Scan for the cell matching the given text and deliver its (X, Y) coordinate at center. 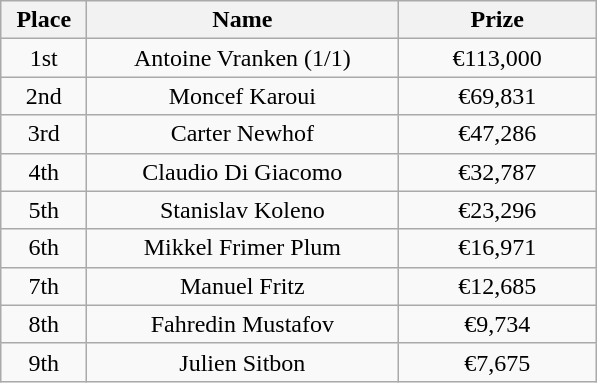
Manuel Fritz (242, 286)
Antoine Vranken (1/1) (242, 58)
€12,685 (498, 286)
6th (44, 248)
2nd (44, 96)
Fahredin Mustafov (242, 324)
4th (44, 172)
€9,734 (498, 324)
3rd (44, 134)
5th (44, 210)
Name (242, 20)
Prize (498, 20)
Julien Sitbon (242, 362)
€16,971 (498, 248)
Carter Newhof (242, 134)
1st (44, 58)
Mikkel Frimer Plum (242, 248)
7th (44, 286)
€7,675 (498, 362)
€69,831 (498, 96)
€113,000 (498, 58)
€47,286 (498, 134)
Stanislav Koleno (242, 210)
Claudio Di Giacomo (242, 172)
€32,787 (498, 172)
Place (44, 20)
€23,296 (498, 210)
8th (44, 324)
9th (44, 362)
Moncef Karoui (242, 96)
